Provide the (x, y) coordinate of the cell's center where the given text is located.  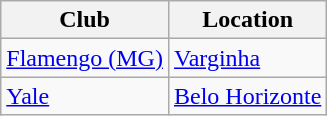
Location (247, 20)
Club (85, 20)
Flamengo (MG) (85, 58)
Yale (85, 96)
Belo Horizonte (247, 96)
Varginha (247, 58)
